Provide the (X, Y) coordinate of the cell's center where the given text is located.  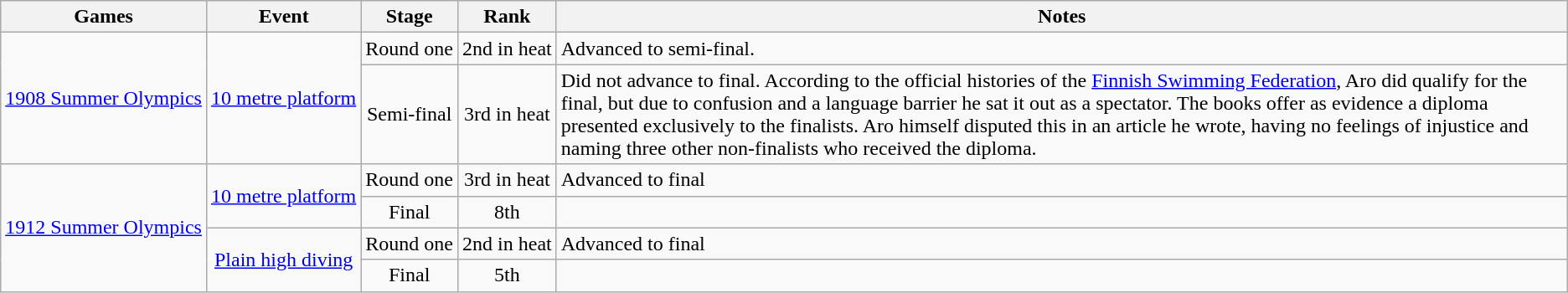
Stage (410, 17)
Plain high diving (283, 260)
Advanced to semi-final. (1062, 49)
1908 Summer Olympics (104, 99)
Rank (508, 17)
Event (283, 17)
Semi-final (410, 114)
Games (104, 17)
Notes (1062, 17)
5th (508, 275)
8th (508, 212)
1912 Summer Olympics (104, 228)
